Locate the cell with the specified text and output its (x, y) center coordinate. 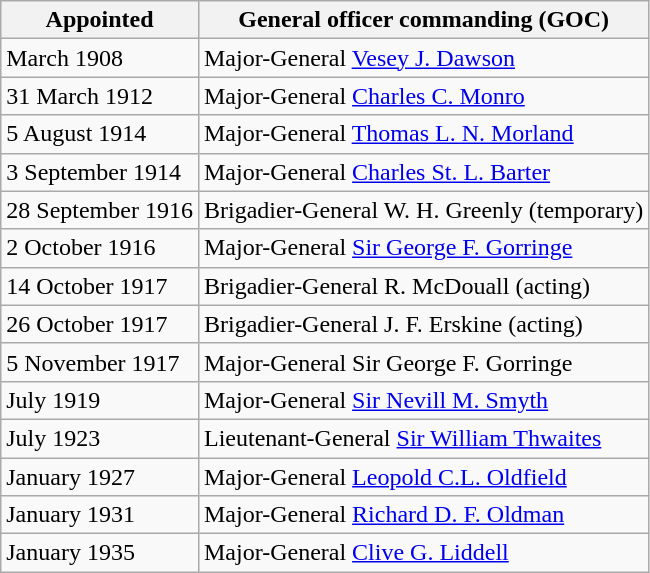
General officer commanding (GOC) (423, 20)
Major-General Thomas L. N. Morland (423, 134)
3 September 1914 (100, 172)
Lieutenant-General Sir William Thwaites (423, 438)
5 August 1914 (100, 134)
Major-General Vesey J. Dawson (423, 58)
Major-General Charles St. L. Barter (423, 172)
January 1927 (100, 477)
January 1931 (100, 515)
Major-General Sir Nevill M. Smyth (423, 400)
31 March 1912 (100, 96)
Major-General Charles C. Monro (423, 96)
Brigadier-General R. McDouall (acting) (423, 286)
Brigadier-General J. F. Erskine (acting) (423, 324)
26 October 1917 (100, 324)
July 1919 (100, 400)
Major-General Leopold C.L. Oldfield (423, 477)
28 September 1916 (100, 210)
5 November 1917 (100, 362)
Brigadier-General W. H. Greenly (temporary) (423, 210)
14 October 1917 (100, 286)
Major-General Clive G. Liddell (423, 553)
Appointed (100, 20)
Major-General Richard D. F. Oldman (423, 515)
2 October 1916 (100, 248)
January 1935 (100, 553)
March 1908 (100, 58)
July 1923 (100, 438)
